Find where the given text appears and provide that cell's center as (X, Y) coordinate. 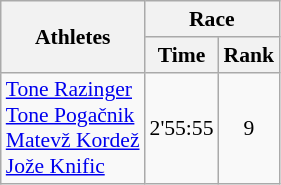
9 (250, 128)
Athletes (73, 36)
Time (182, 55)
Race (212, 19)
Tone RazingerTone PogačnikMatevž KordežJože Knific (73, 128)
2'55:55 (182, 128)
Rank (250, 55)
